Provide the (x, y) coordinate of the cell's center where the given text is located.  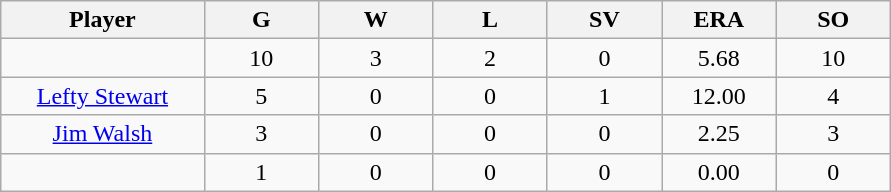
SV (604, 20)
Jim Walsh (102, 134)
W (375, 20)
0.00 (719, 172)
L (490, 20)
SO (833, 20)
G (261, 20)
5 (261, 96)
ERA (719, 20)
12.00 (719, 96)
5.68 (719, 58)
Player (102, 20)
4 (833, 96)
Lefty Stewart (102, 96)
2.25 (719, 134)
2 (490, 58)
